Return [X, Y] of the center of cell containing provided text 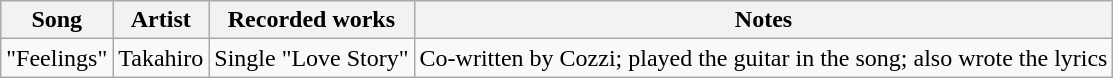
Recorded works [312, 20]
"Feelings" [57, 58]
Artist [161, 20]
Co-written by Cozzi; played the guitar in the song; also wrote the lyrics [764, 58]
Song [57, 20]
Takahiro [161, 58]
Notes [764, 20]
Single "Love Story" [312, 58]
